Provide the (X, Y) coordinate of the cell's center where the given text is located.  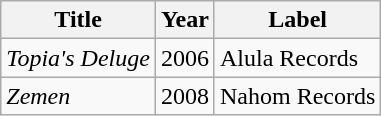
Zemen (78, 96)
2006 (184, 58)
Title (78, 20)
Topia's Deluge (78, 58)
2008 (184, 96)
Alula Records (297, 58)
Year (184, 20)
Label (297, 20)
Nahom Records (297, 96)
